From the cell containing the given text, extract its center point as (X, Y) coordinate. 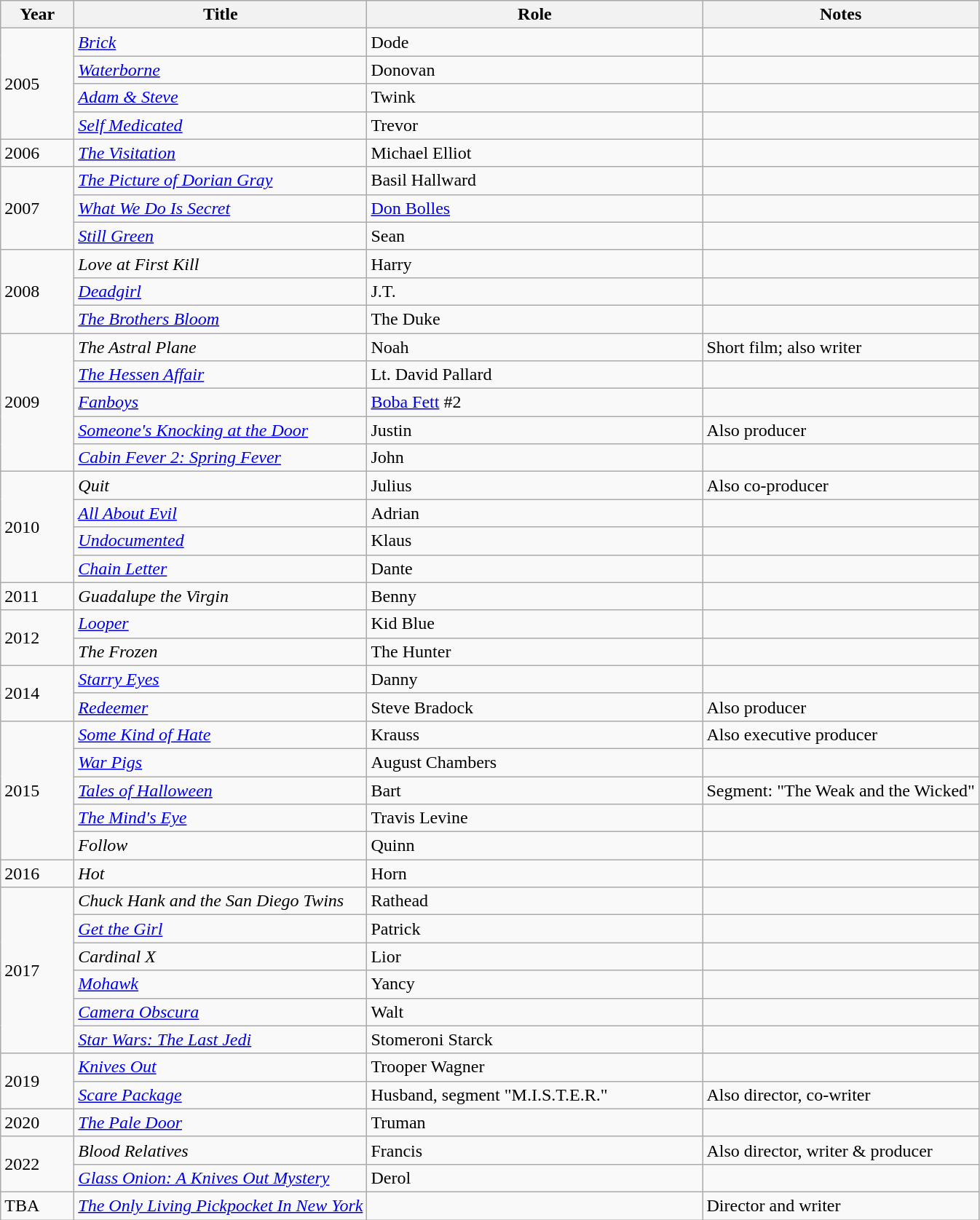
The Hessen Affair (221, 375)
2017 (38, 970)
Waterborne (221, 70)
Boba Fett #2 (534, 403)
Steve Bradock (534, 707)
Also co-producer (840, 486)
2014 (38, 693)
Also director, co-writer (840, 1095)
Love at First Kill (221, 264)
Role (534, 15)
Also director, writer & producer (840, 1150)
Short film; also writer (840, 347)
Glass Onion: A Knives Out Mystery (221, 1178)
2008 (38, 291)
Dode (534, 42)
Rathead (534, 901)
2022 (38, 1164)
2019 (38, 1081)
Year (38, 15)
2015 (38, 790)
All About Evil (221, 513)
Cardinal X (221, 956)
2009 (38, 403)
2010 (38, 527)
John (534, 458)
The Brothers Bloom (221, 319)
2016 (38, 874)
Also executive producer (840, 734)
Someone's Knocking at the Door (221, 430)
J.T. (534, 291)
Redeemer (221, 707)
Sean (534, 236)
Basil Hallward (534, 181)
Krauss (534, 734)
Harry (534, 264)
Quit (221, 486)
Cabin Fever 2: Spring Fever (221, 458)
Chain Letter (221, 569)
Title (221, 15)
2006 (38, 153)
TBA (38, 1205)
The Only Living Pickpocket In New York (221, 1205)
Notes (840, 15)
Trooper Wagner (534, 1067)
Starry Eyes (221, 679)
Hot (221, 874)
Mohawk (221, 984)
Lt. David Pallard (534, 375)
Donovan (534, 70)
Patrick (534, 929)
2007 (38, 208)
The Hunter (534, 651)
Lior (534, 956)
War Pigs (221, 762)
Benny (534, 596)
2005 (38, 84)
Looper (221, 624)
Klaus (534, 541)
Scare Package (221, 1095)
2020 (38, 1122)
The Visitation (221, 153)
Justin (534, 430)
August Chambers (534, 762)
Self Medicated (221, 125)
Star Wars: The Last Jedi (221, 1039)
Brick (221, 42)
Truman (534, 1122)
Adrian (534, 513)
Still Green (221, 236)
Follow (221, 846)
Dante (534, 569)
Camera Obscura (221, 1012)
Adam & Steve (221, 98)
Quinn (534, 846)
2012 (38, 638)
Francis (534, 1150)
Walt (534, 1012)
Trevor (534, 125)
Noah (534, 347)
Get the Girl (221, 929)
Guadalupe the Virgin (221, 596)
Bart (534, 790)
Some Kind of Hate (221, 734)
Husband, segment "M.I.S.T.E.R." (534, 1095)
What We Do Is Secret (221, 208)
Segment: "The Weak and the Wicked" (840, 790)
Stomeroni Starck (534, 1039)
The Mind's Eye (221, 818)
The Pale Door (221, 1122)
The Astral Plane (221, 347)
Michael Elliot (534, 153)
Knives Out (221, 1067)
Chuck Hank and the San Diego Twins (221, 901)
Derol (534, 1178)
Julius (534, 486)
Undocumented (221, 541)
Blood Relatives (221, 1150)
Director and writer (840, 1205)
The Duke (534, 319)
Don Bolles (534, 208)
Horn (534, 874)
Fanboys (221, 403)
The Frozen (221, 651)
Twink (534, 98)
Danny (534, 679)
Kid Blue (534, 624)
Tales of Halloween (221, 790)
The Picture of Dorian Gray (221, 181)
Travis Levine (534, 818)
Deadgirl (221, 291)
2011 (38, 596)
Yancy (534, 984)
